Scan for the cell matching the given text and deliver its [x, y] coordinate at center. 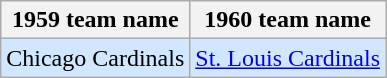
1959 team name [96, 20]
St. Louis Cardinals [288, 58]
Chicago Cardinals [96, 58]
1960 team name [288, 20]
